Return the (X, Y) coordinate for the center point of the cell that contains the specified text.  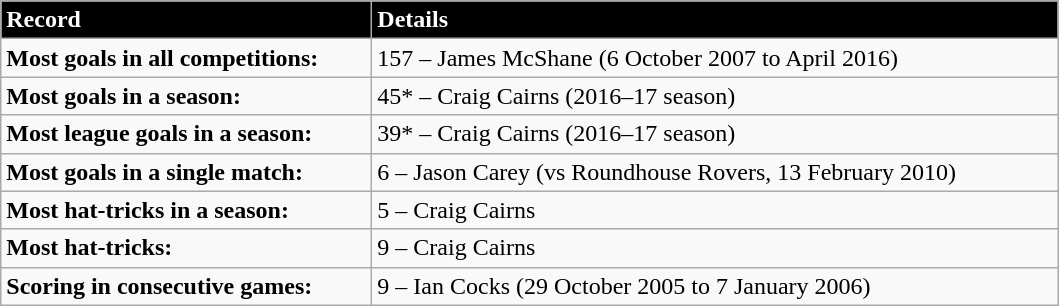
Most goals in a single match: (186, 172)
Most goals in all competitions: (186, 58)
Most hat-tricks in a season: (186, 210)
6 – Jason Carey (vs Roundhouse Rovers, 13 February 2010) (715, 172)
5 – Craig Cairns (715, 210)
Most league goals in a season: (186, 134)
9 – Craig Cairns (715, 248)
Scoring in consecutive games: (186, 286)
Details (715, 20)
Record (186, 20)
9 – Ian Cocks (29 October 2005 to 7 January 2006) (715, 286)
Most goals in a season: (186, 96)
39* – Craig Cairns (2016–17 season) (715, 134)
157 – James McShane (6 October 2007 to April 2016) (715, 58)
45* – Craig Cairns (2016–17 season) (715, 96)
Most hat-tricks: (186, 248)
